From the cell containing the given text, extract its center point as (X, Y) coordinate. 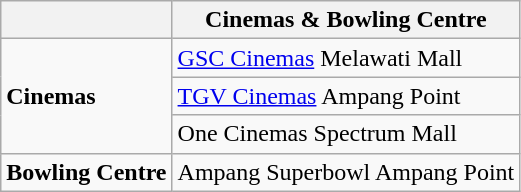
Cinemas (86, 96)
Bowling Centre (86, 172)
Ampang Superbowl Ampang Point (346, 172)
One Cinemas Spectrum Mall (346, 134)
Cinemas & Bowling Centre (346, 20)
TGV Cinemas Ampang Point (346, 96)
GSC Cinemas Melawati Mall (346, 58)
